Pinpoint the cell where the given text exists, returning its (x, y) midpoint coordinate. 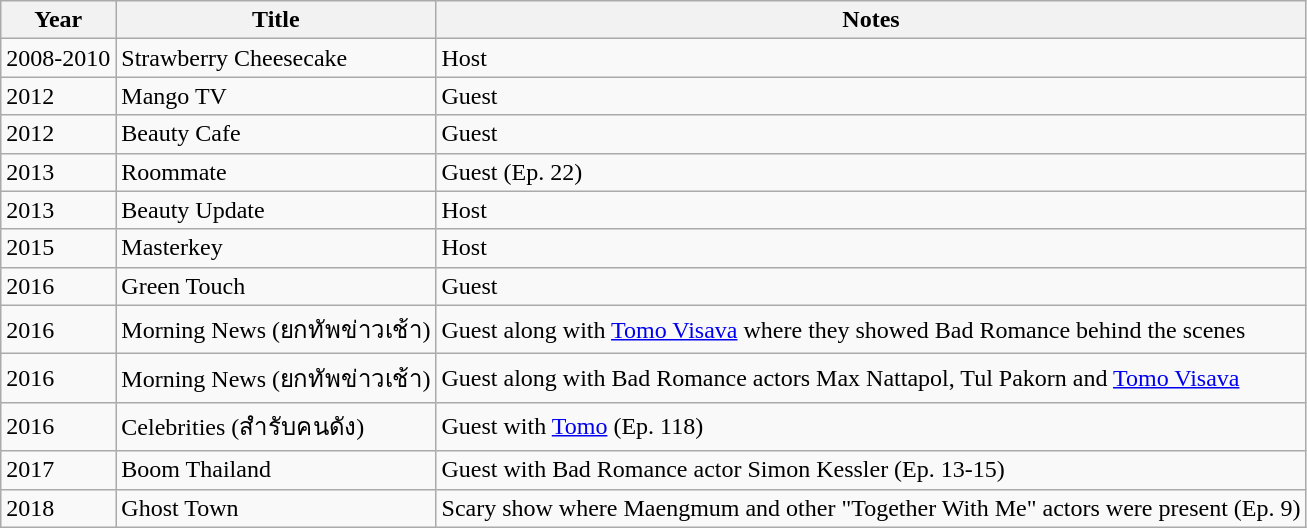
Beauty Update (276, 210)
Strawberry Cheesecake (276, 58)
Guest (Ep. 22) (871, 172)
2008-2010 (58, 58)
Boom Thailand (276, 470)
Beauty Cafe (276, 134)
Scary show where Maengmum and other "Together With Me" actors were present (Ep. 9) (871, 508)
Guest along with Bad Romance actors Max Nattapol, Tul Pakorn and Tomo Visava (871, 378)
Notes (871, 20)
Mango TV (276, 96)
Ghost Town (276, 508)
Green Touch (276, 286)
Roommate (276, 172)
Celebrities (สำรับคนดัง) (276, 426)
2018 (58, 508)
2017 (58, 470)
Masterkey (276, 248)
2015 (58, 248)
Year (58, 20)
Title (276, 20)
Guest with Bad Romance actor Simon Kessler (Ep. 13-15) (871, 470)
Guest with Tomo (Ep. 118) (871, 426)
Guest along with Tomo Visava where they showed Bad Romance behind the scenes (871, 330)
